Return (X, Y) of the center of cell containing provided text 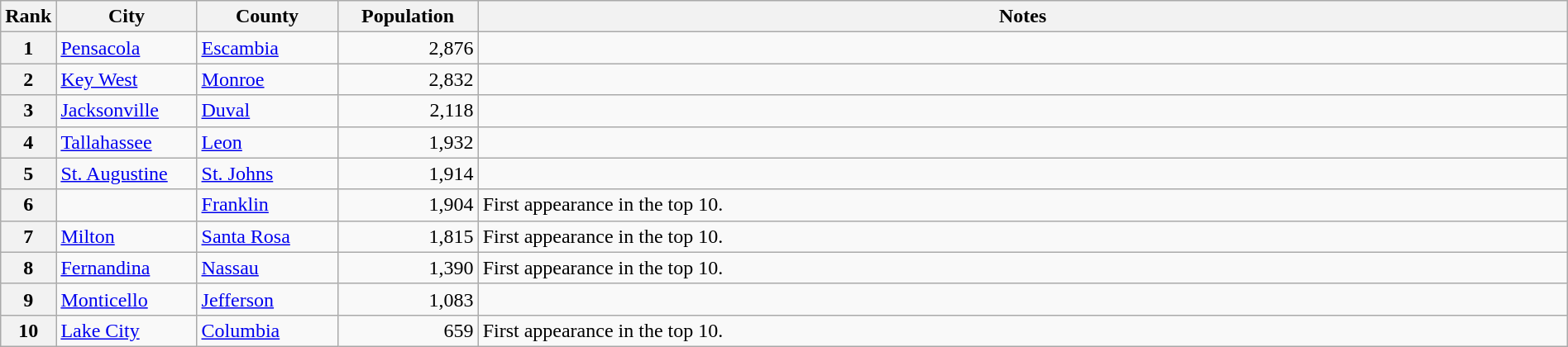
Key West (127, 79)
5 (28, 173)
Population (408, 17)
1,390 (408, 268)
City (127, 17)
2,832 (408, 79)
County (267, 17)
1,083 (408, 299)
Monticello (127, 299)
659 (408, 330)
4 (28, 142)
10 (28, 330)
1,815 (408, 236)
2 (28, 79)
Rank (28, 17)
Nassau (267, 268)
Franklin (267, 205)
Milton (127, 236)
Santa Rosa (267, 236)
6 (28, 205)
Jefferson (267, 299)
1,914 (408, 173)
Lake City (127, 330)
Escambia (267, 48)
Notes (1022, 17)
2,118 (408, 111)
1,932 (408, 142)
7 (28, 236)
Jacksonville (127, 111)
Pensacola (127, 48)
St. Johns (267, 173)
9 (28, 299)
Leon (267, 142)
1,904 (408, 205)
Fernandina (127, 268)
St. Augustine (127, 173)
1 (28, 48)
8 (28, 268)
Tallahassee (127, 142)
Monroe (267, 79)
2,876 (408, 48)
Columbia (267, 330)
Duval (267, 111)
3 (28, 111)
